Determine the [x, y] coordinate at the center of the cell enclosing the given text.  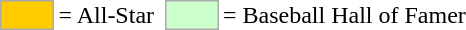
= All-Star [106, 15]
